Provide the (x, y) coordinate of the cell's center where the given text is located.  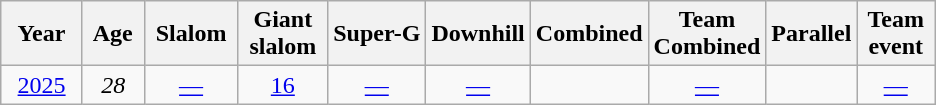
Slalom (191, 34)
Combined (589, 34)
2025 (42, 85)
Year (42, 34)
TeamCombined (707, 34)
Giant slalom (283, 34)
28 (113, 85)
Downhill (478, 34)
Parallel (812, 34)
Age (113, 34)
16 (283, 85)
Super-G (377, 34)
Team event (896, 34)
